Identify which cell holds the provided text, then report its (x, y) central coordinate. 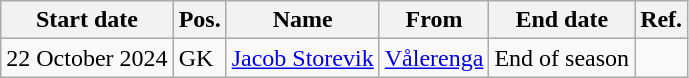
Jacob Storevik (302, 58)
End of season (562, 58)
22 October 2024 (87, 58)
Vålerenga (434, 58)
Pos. (200, 20)
Start date (87, 20)
GK (200, 58)
Name (302, 20)
Ref. (662, 20)
From (434, 20)
End date (562, 20)
